Capture the cell that displays the provided text and extract its (X, Y) central coordinate. 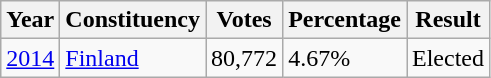
4.67% (345, 58)
Elected (448, 58)
Percentage (345, 20)
2014 (30, 58)
80,772 (244, 58)
Year (30, 20)
Votes (244, 20)
Constituency (133, 20)
Result (448, 20)
Finland (133, 58)
